Locate the cell with the specified text and output its [X, Y] center coordinate. 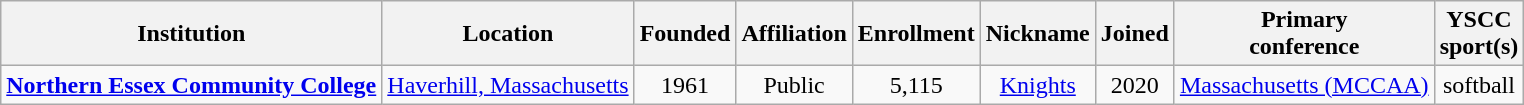
5,115 [916, 85]
Enrollment [916, 34]
Location [508, 34]
Nickname [1038, 34]
YSCCsport(s) [1479, 34]
Joined [1134, 34]
2020 [1134, 85]
softball [1479, 85]
1961 [685, 85]
Affiliation [794, 34]
Massachusetts (MCCAA) [1304, 85]
Primaryconference [1304, 34]
Public [794, 85]
Knights [1038, 85]
Institution [192, 34]
Founded [685, 34]
Northern Essex Community College [192, 85]
Haverhill, Massachusetts [508, 85]
